Scan for the cell matching the given text and deliver its (X, Y) coordinate at center. 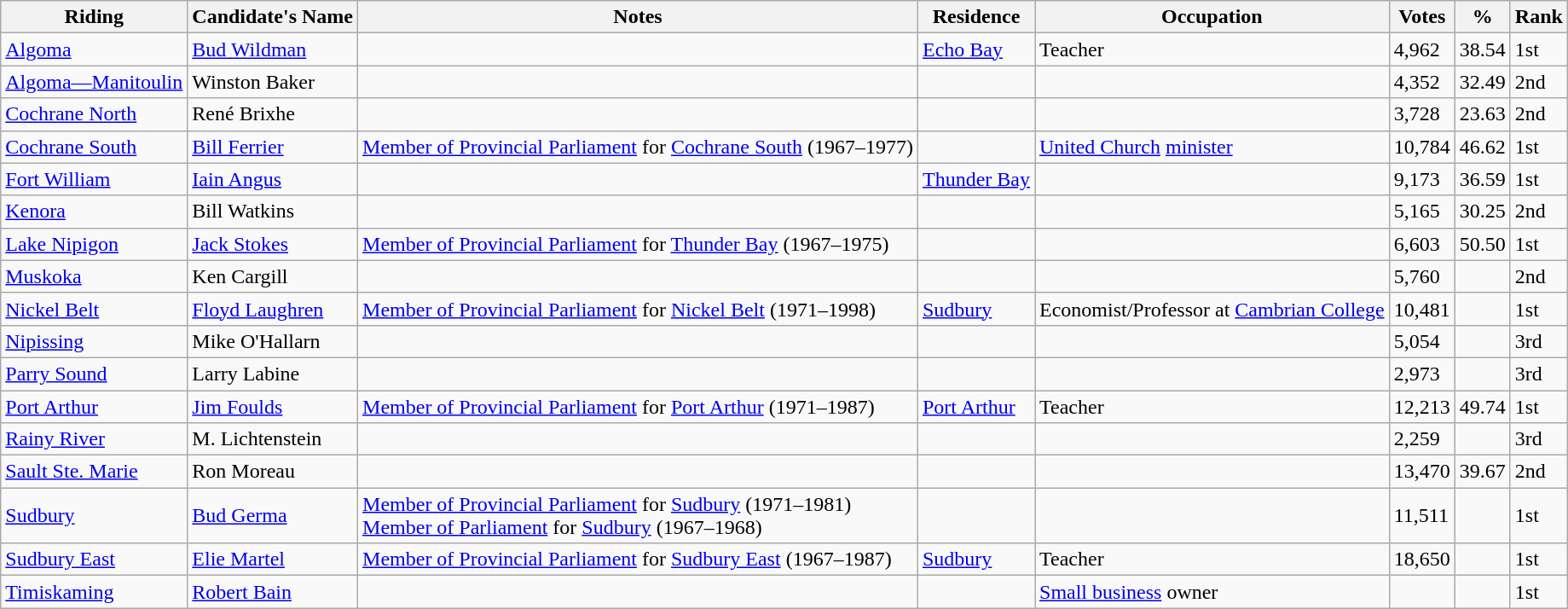
United Church minister (1212, 147)
Algoma—Manitoulin (94, 82)
Member of Provincial Parliament for Sudbury East (1967–1987) (638, 560)
18,650 (1422, 560)
Small business owner (1212, 592)
2,259 (1422, 439)
23.63 (1482, 114)
Larry Labine (273, 374)
12,213 (1422, 407)
Occupation (1212, 17)
9,173 (1422, 179)
Jack Stokes (273, 244)
3,728 (1422, 114)
4,962 (1422, 49)
5,054 (1422, 341)
11,511 (1422, 515)
Sudbury East (94, 560)
Votes (1422, 17)
Sault Ste. Marie (94, 472)
6,603 (1422, 244)
Algoma (94, 49)
Candidate's Name (273, 17)
Nickel Belt (94, 309)
Bud Germa (273, 515)
Bud Wildman (273, 49)
Cochrane South (94, 147)
Rank (1538, 17)
Jim Foulds (273, 407)
Parry Sound (94, 374)
Kenora (94, 212)
Lake Nipigon (94, 244)
Floyd Laughren (273, 309)
30.25 (1482, 212)
Iain Angus (273, 179)
10,481 (1422, 309)
Member of Provincial Parliament for Port Arthur (1971–1987) (638, 407)
32.49 (1482, 82)
10,784 (1422, 147)
% (1482, 17)
46.62 (1482, 147)
5,165 (1422, 212)
Ron Moreau (273, 472)
Notes (638, 17)
36.59 (1482, 179)
Riding (94, 17)
Bill Ferrier (273, 147)
Winston Baker (273, 82)
Ken Cargill (273, 276)
Bill Watkins (273, 212)
Nipissing (94, 341)
Member of Provincial Parliament for Sudbury (1971–1981) Member of Parliament for Sudbury (1967–1968) (638, 515)
Robert Bain (273, 592)
Member of Provincial Parliament for Thunder Bay (1967–1975) (638, 244)
Residence (975, 17)
Rainy River (94, 439)
Muskoka (94, 276)
2,973 (1422, 374)
4,352 (1422, 82)
M. Lichtenstein (273, 439)
Thunder Bay (975, 179)
39.67 (1482, 472)
Fort William (94, 179)
Economist/Professor at Cambrian College (1212, 309)
Cochrane North (94, 114)
50.50 (1482, 244)
Echo Bay (975, 49)
38.54 (1482, 49)
49.74 (1482, 407)
Elie Martel (273, 560)
5,760 (1422, 276)
René Brixhe (273, 114)
13,470 (1422, 472)
Member of Provincial Parliament for Cochrane South (1967–1977) (638, 147)
Mike O'Hallarn (273, 341)
Timiskaming (94, 592)
Member of Provincial Parliament for Nickel Belt (1971–1998) (638, 309)
